Pinpoint the cell where the given text exists, returning its (X, Y) midpoint coordinate. 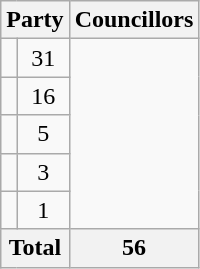
1 (43, 210)
Councillors (134, 20)
5 (43, 134)
3 (43, 172)
56 (134, 248)
16 (43, 96)
Total (35, 248)
31 (43, 58)
Party (35, 20)
